Return the [x, y] coordinate for the center point of the cell that contains the specified text.  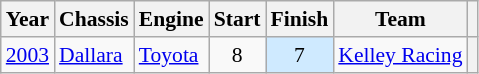
Toyota [172, 55]
Kelley Racing [400, 55]
Start [238, 19]
Finish [300, 19]
Dallara [94, 55]
8 [238, 55]
Team [400, 19]
2003 [28, 55]
Chassis [94, 19]
Engine [172, 19]
Year [28, 19]
7 [300, 55]
